Capture the cell that displays the provided text and extract its (x, y) central coordinate. 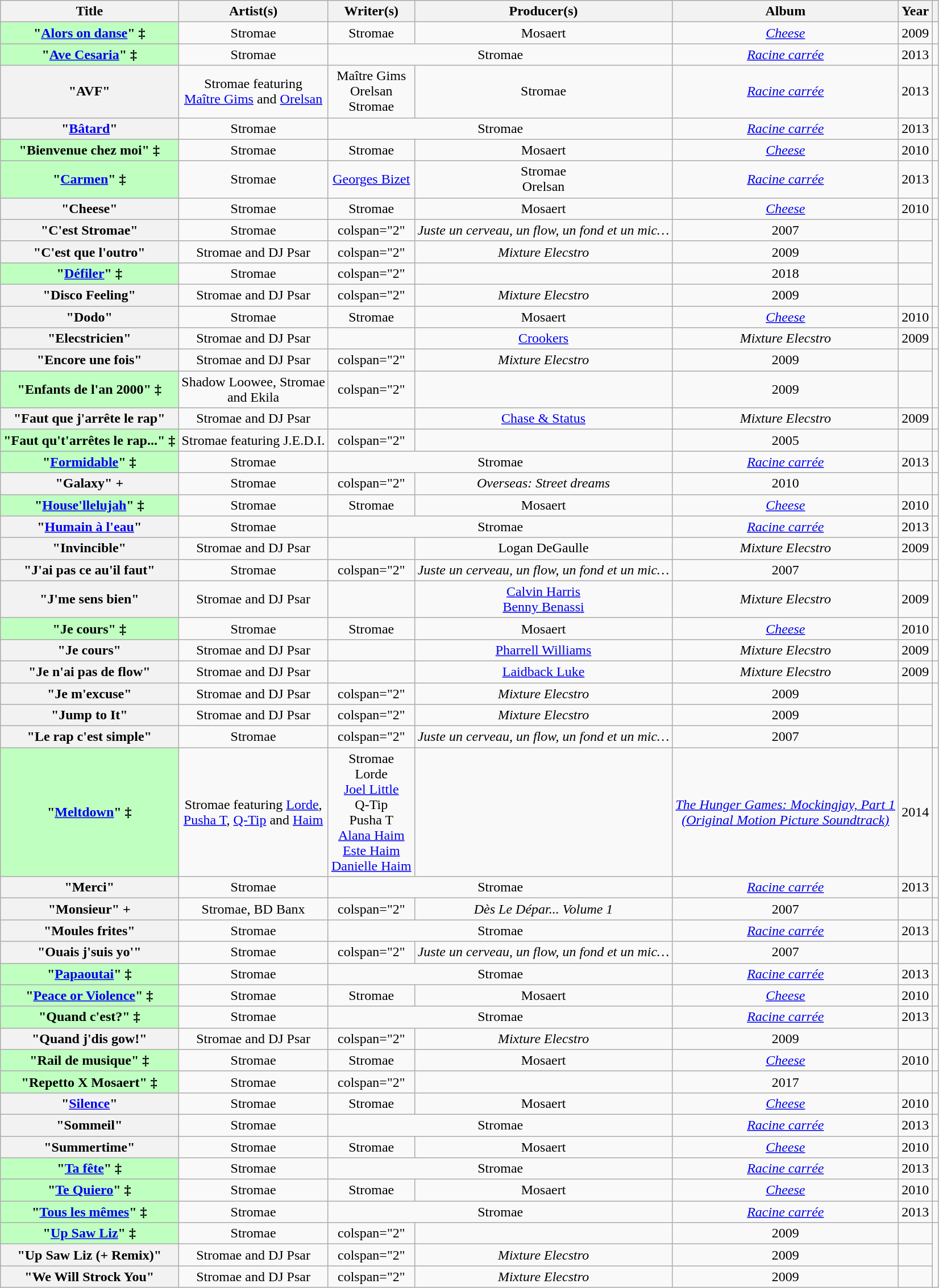
Georges Bizet (371, 180)
"Défiler" ‡ (90, 273)
"Je m'excuse" (90, 694)
"AVF" (90, 91)
"Je cours" ‡ (90, 628)
Crookers (543, 339)
"Papaoutai" ‡ (90, 974)
"Monsieur" + (90, 909)
"Enfants de l'an 2000" ‡ (90, 390)
Title (90, 11)
StromaeOrelsan (543, 180)
"Cheese" (90, 209)
Laidback Luke (543, 672)
Producer(s) (543, 11)
Artist(s) (254, 11)
Dès Le Dépar... Volume 1 (543, 909)
"Encore une fois" (90, 360)
"Formidable" ‡ (90, 462)
"Je cours" (90, 650)
Stromae featuring Lorde,Pusha T, Q-Tip and Haim (254, 812)
"Ouais j'suis yo'" (90, 952)
"Peace or Violence" ‡ (90, 995)
Stromae featuringMaître Gims and Orelsan (254, 91)
Logan DeGaulle (543, 548)
"Elecstricien" (90, 339)
2017 (786, 1082)
Overseas: Street dreams (543, 483)
"Jump to It" (90, 715)
"Up Saw Liz (+ Remix)" (90, 1255)
"Up Saw Liz" ‡ (90, 1233)
The Hunger Games: Mockingjay, Part 1(Original Motion Picture Soundtrack) (786, 812)
"Faut que j'arrête le rap" (90, 419)
"Invincible" (90, 548)
"J'ai pas ce au'il faut" (90, 570)
"Galaxy" + (90, 483)
Writer(s) (371, 11)
"Quand c'est?" ‡ (90, 1017)
"House'llelujah" ‡ (90, 505)
"C'est que l'outro" (90, 252)
"Quand j'dis gow!" (90, 1039)
Maître GimsOrelsanStromae (371, 91)
"Summertime" (90, 1147)
"Ta fête" ‡ (90, 1169)
"Repetto X Mosaert" ‡ (90, 1082)
"Dodo" (90, 316)
2005 (786, 440)
"Te Quiero" ‡ (90, 1190)
Calvin HarrisBenny Benassi (543, 599)
"Je n'ai pas de flow" (90, 672)
StromaeLordeJoel LittleQ-TipPusha TAlana HaimEste HaimDanielle Haim (371, 812)
"We Will Strock You" (90, 1277)
Stromae featuring J.E.D.I. (254, 440)
"Disco Feeling" (90, 295)
2018 (786, 273)
Stromae, BD Banx (254, 909)
"Bâtard" (90, 128)
"Bienvenue chez moi" ‡ (90, 150)
"Merci" (90, 887)
"Humain à l'eau" (90, 527)
"Meltdown" ‡ (90, 812)
"Carmen" ‡ (90, 180)
"Sommeil" (90, 1125)
"Ave Cesaria" ‡ (90, 55)
"J'me sens bien" (90, 599)
"Tous les mêmes" ‡ (90, 1212)
"C'est Stromae" (90, 230)
Chase & Status (543, 419)
Album (786, 11)
2014 (915, 812)
"Rail de musique" ‡ (90, 1060)
"Silence" (90, 1103)
"Moules frites" (90, 931)
Shadow Loowee, Stromaeand Ekila (254, 390)
"Alors on danse" ‡ (90, 33)
Year (915, 11)
"Faut qu't'arrêtes le rap..." ‡ (90, 440)
"Le rap c'est simple" (90, 737)
Pharrell Williams (543, 650)
